Scan for the cell matching the given text and deliver its [x, y] coordinate at center. 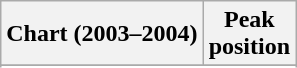
Peakposition [249, 34]
Chart (2003–2004) [102, 34]
